Capture the cell that displays the provided text and extract its (X, Y) central coordinate. 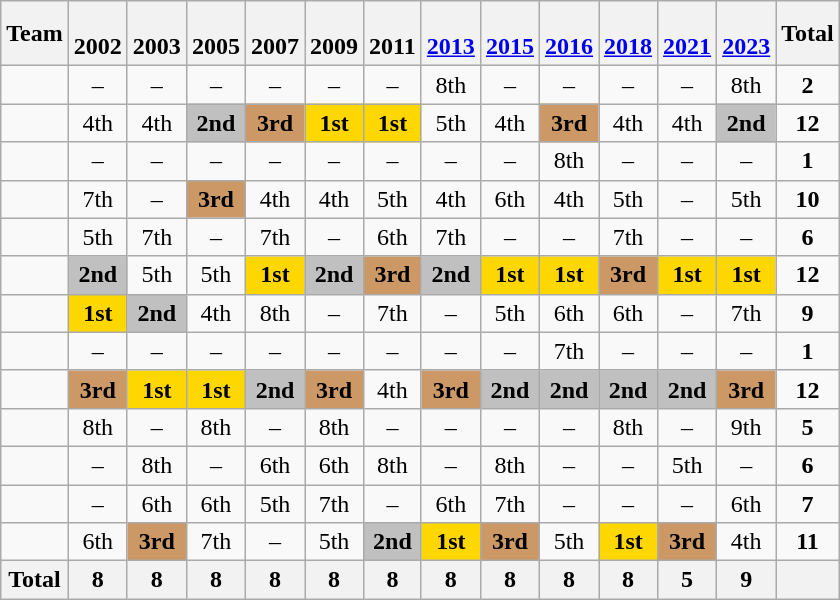
10 (808, 199)
2003 (156, 34)
2023 (746, 34)
2007 (274, 34)
9th (746, 427)
2005 (216, 34)
7 (808, 503)
2016 (568, 34)
2015 (510, 34)
11 (808, 542)
2018 (628, 34)
Team (35, 34)
2002 (98, 34)
2 (808, 85)
2009 (334, 34)
2013 (450, 34)
2021 (688, 34)
2011 (393, 34)
